Search for the cell housing the specified text and yield its [X, Y] center coordinate. 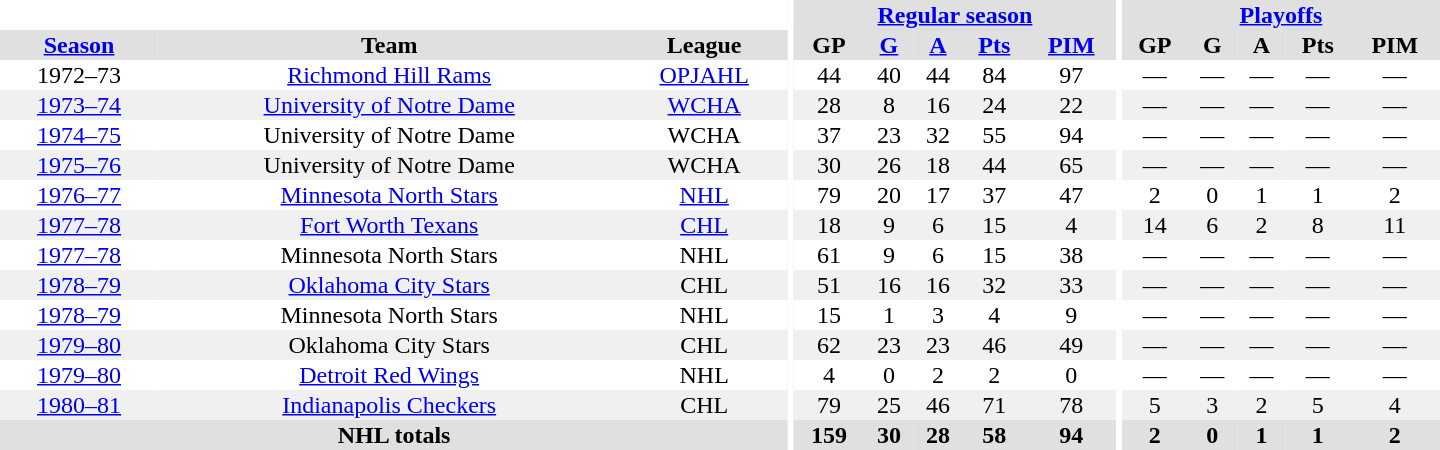
1980–81 [79, 405]
Regular season [956, 15]
40 [888, 75]
1975–76 [79, 165]
Fort Worth Texans [389, 225]
26 [888, 165]
97 [1071, 75]
25 [888, 405]
17 [938, 195]
Season [79, 45]
League [704, 45]
Team [389, 45]
65 [1071, 165]
OPJAHL [704, 75]
Playoffs [1281, 15]
20 [888, 195]
Indianapolis Checkers [389, 405]
47 [1071, 195]
78 [1071, 405]
71 [995, 405]
55 [995, 135]
1974–75 [79, 135]
14 [1155, 225]
11 [1395, 225]
38 [1071, 255]
84 [995, 75]
24 [995, 105]
51 [830, 285]
61 [830, 255]
NHL totals [394, 435]
1972–73 [79, 75]
58 [995, 435]
Richmond Hill Rams [389, 75]
159 [830, 435]
49 [1071, 345]
Detroit Red Wings [389, 375]
1973–74 [79, 105]
62 [830, 345]
22 [1071, 105]
1976–77 [79, 195]
33 [1071, 285]
